Find where the given text appears and provide that cell's center as [x, y] coordinate. 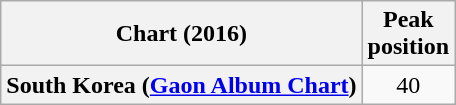
South Korea (Gaon Album Chart) [182, 85]
Peakposition [408, 34]
Chart (2016) [182, 34]
40 [408, 85]
